Detect which cell encompasses the target text, then output its (X, Y) center coordinate. 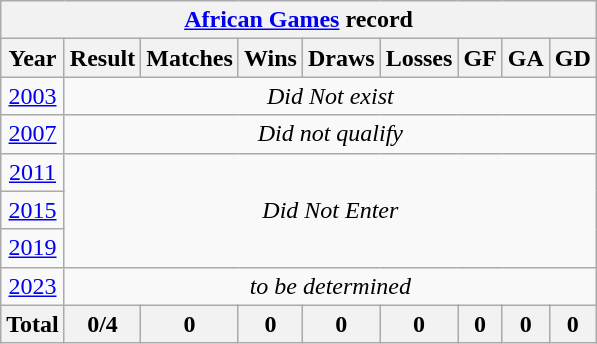
2003 (33, 96)
Wins (270, 58)
Draws (341, 58)
GA (526, 58)
GF (480, 58)
2007 (33, 134)
African Games record (299, 20)
Did Not exist (330, 96)
2015 (33, 210)
Year (33, 58)
Total (33, 324)
Did not qualify (330, 134)
2023 (33, 286)
Matches (190, 58)
Result (102, 58)
2011 (33, 172)
Did Not Enter (330, 210)
0/4 (102, 324)
to be determined (330, 286)
2019 (33, 248)
Losses (419, 58)
GD (572, 58)
